For the text-containing cell, return its midpoint in [X, Y] coordinate format. 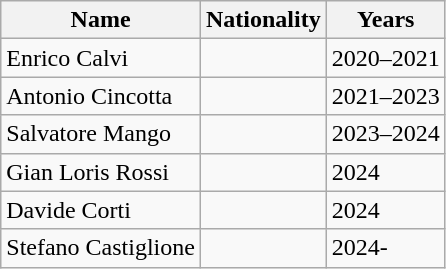
Davide Corti [101, 210]
Enrico Calvi [101, 58]
Name [101, 20]
Nationality [263, 20]
2023–2024 [386, 134]
Salvatore Mango [101, 134]
Antonio Cincotta [101, 96]
Stefano Castiglione [101, 248]
2021–2023 [386, 96]
Years [386, 20]
Gian Loris Rossi [101, 172]
2020–2021 [386, 58]
2024- [386, 248]
